Extract the (X, Y) coordinate from the center of the cell holding the provided text.  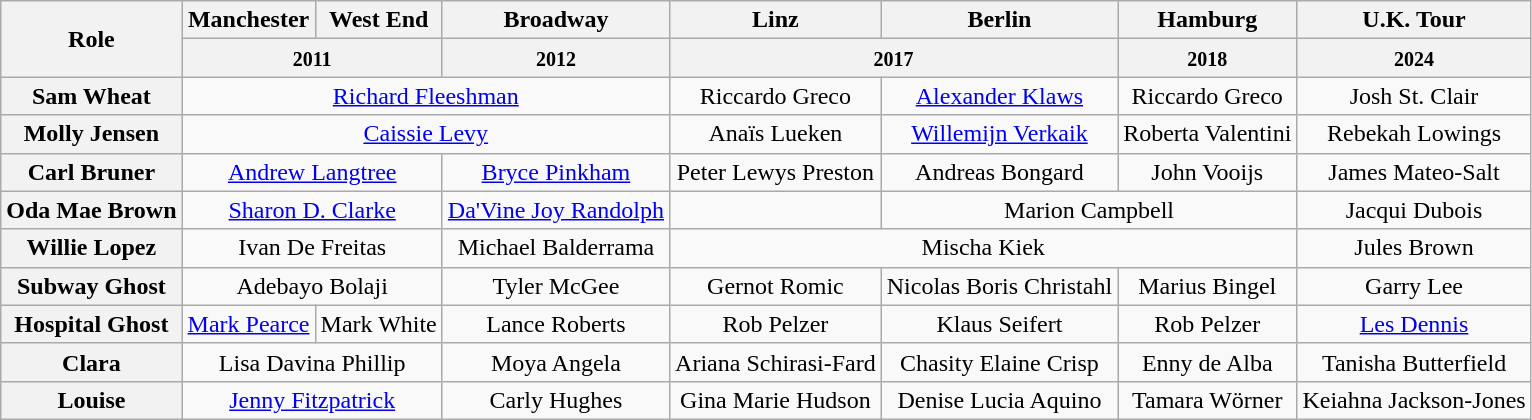
Tyler McGee (556, 286)
Manchester (248, 20)
Caissie Levy (426, 134)
Andreas Bongard (999, 172)
Sam Wheat (92, 96)
Linz (776, 20)
Louise (92, 400)
Subway Ghost (92, 286)
2011 (312, 58)
John Vooijs (1208, 172)
U.K. Tour (1414, 20)
Richard Fleeshman (426, 96)
Sharon D. Clarke (312, 210)
Carl Bruner (92, 172)
2017 (894, 58)
Ariana Schirasi-Fard (776, 362)
Peter Lewys Preston (776, 172)
Marius Bingel (1208, 286)
Garry Lee (1414, 286)
Rebekah Lowings (1414, 134)
Willie Lopez (92, 248)
Marion Campbell (1089, 210)
Molly Jensen (92, 134)
Jenny Fitzpatrick (312, 400)
2024 (1414, 58)
Nicolas Boris Christahl (999, 286)
Mischa Kiek (984, 248)
Klaus Seifert (999, 324)
Alexander Klaws (999, 96)
Bryce Pinkham (556, 172)
Mark White (378, 324)
Willemijn Verkaik (999, 134)
Josh St. Clair (1414, 96)
Les Dennis (1414, 324)
Hospital Ghost (92, 324)
Adebayo Bolaji (312, 286)
Hamburg (1208, 20)
Andrew Langtree (312, 172)
Da'Vine Joy Randolph (556, 210)
West End (378, 20)
2012 (556, 58)
Jacqui Dubois (1414, 210)
Mark Pearce (248, 324)
Keiahna Jackson-Jones (1414, 400)
Roberta Valentini (1208, 134)
Tanisha Butterfield (1414, 362)
Chasity Elaine Crisp (999, 362)
Tamara Wörner (1208, 400)
Enny de Alba (1208, 362)
Ivan De Freitas (312, 248)
Role (92, 39)
2018 (1208, 58)
Denise Lucia Aquino (999, 400)
Lisa Davina Phillip (312, 362)
Anaïs Lueken (776, 134)
Jules Brown (1414, 248)
Gina Marie Hudson (776, 400)
Moya Angela (556, 362)
Michael Balderrama (556, 248)
Broadway (556, 20)
Berlin (999, 20)
James Mateo-Salt (1414, 172)
Lance Roberts (556, 324)
Carly Hughes (556, 400)
Clara (92, 362)
Oda Mae Brown (92, 210)
Gernot Romic (776, 286)
